Locate the cell with the specified text and output its [x, y] center coordinate. 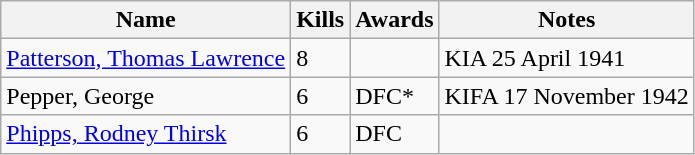
Patterson, Thomas Lawrence [146, 58]
KIA 25 April 1941 [566, 58]
Notes [566, 20]
Pepper, George [146, 96]
Name [146, 20]
KIFA 17 November 1942 [566, 96]
DFC [394, 134]
8 [320, 58]
Kills [320, 20]
Phipps, Rodney Thirsk [146, 134]
DFC* [394, 96]
Awards [394, 20]
